For the text-containing cell, return its midpoint in (x, y) coordinate format. 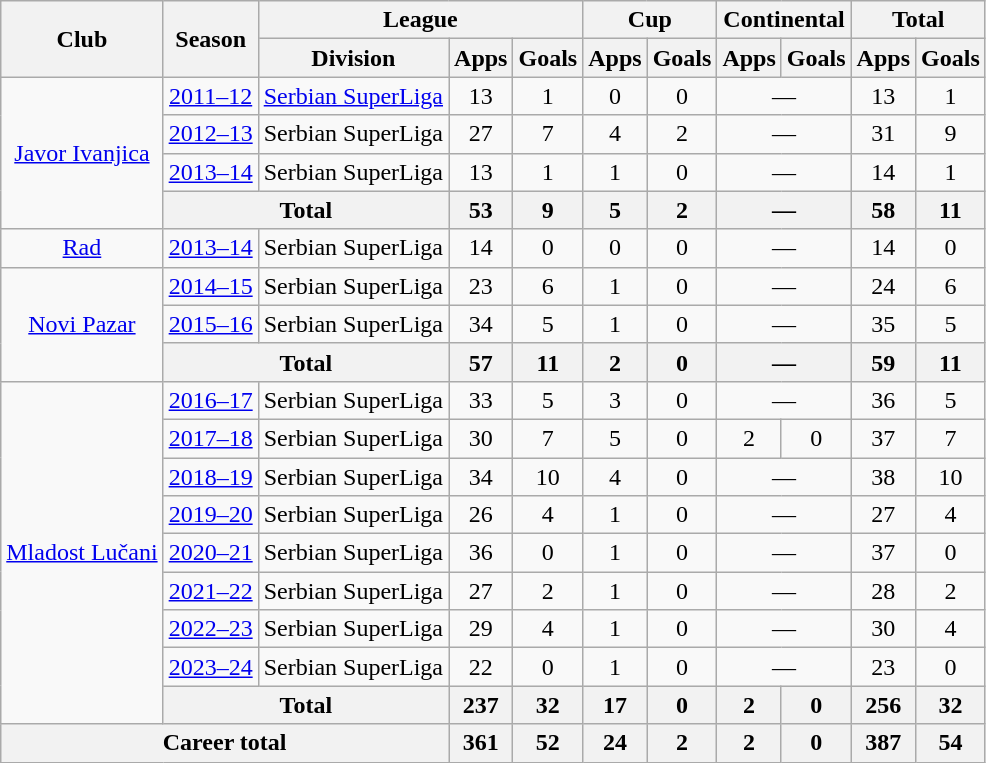
Mladost Lučani (82, 552)
387 (883, 743)
Continental (784, 20)
33 (481, 400)
Career total (225, 743)
2017–18 (210, 438)
Novi Pazar (82, 324)
2023–24 (210, 667)
59 (883, 362)
2021–22 (210, 591)
2014–15 (210, 286)
2019–20 (210, 515)
54 (951, 743)
26 (481, 515)
Rad (82, 248)
58 (883, 210)
361 (481, 743)
53 (481, 210)
2022–23 (210, 629)
Division (353, 58)
57 (481, 362)
2011–12 (210, 96)
2020–21 (210, 553)
2018–19 (210, 477)
52 (548, 743)
Cup (650, 20)
Season (210, 39)
29 (481, 629)
2012–13 (210, 134)
237 (481, 705)
Javor Ivanjica (82, 153)
35 (883, 324)
17 (615, 705)
22 (481, 667)
38 (883, 477)
2016–17 (210, 400)
31 (883, 134)
League (420, 20)
Club (82, 39)
3 (615, 400)
2015–16 (210, 324)
256 (883, 705)
28 (883, 591)
